Scan for the cell matching the given text and deliver its [x, y] coordinate at center. 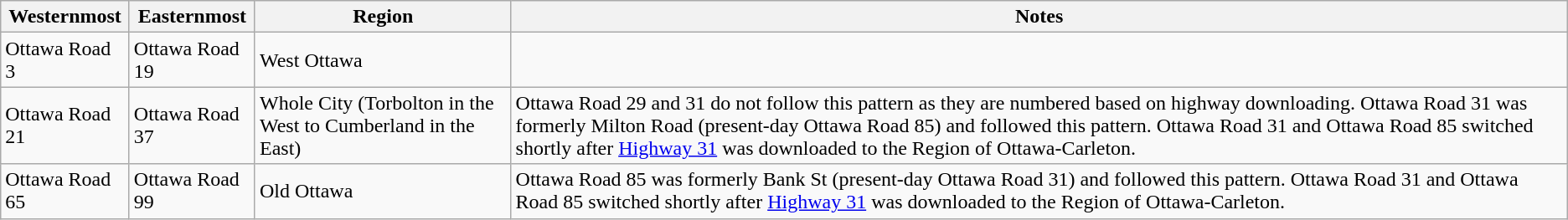
Ottawa Road 21 [65, 125]
Ottawa Road 37 [192, 125]
Notes [1039, 17]
Ottawa Road 3 [65, 60]
Ottawa Road 65 [65, 191]
Old Ottawa [383, 191]
Easternmost [192, 17]
Ottawa Road 19 [192, 60]
Westernmost [65, 17]
Region [383, 17]
Ottawa Road 99 [192, 191]
West Ottawa [383, 60]
Whole City (Torbolton in the West to Cumberland in the East) [383, 125]
